Locate the cell with the specified text and output its [X, Y] center coordinate. 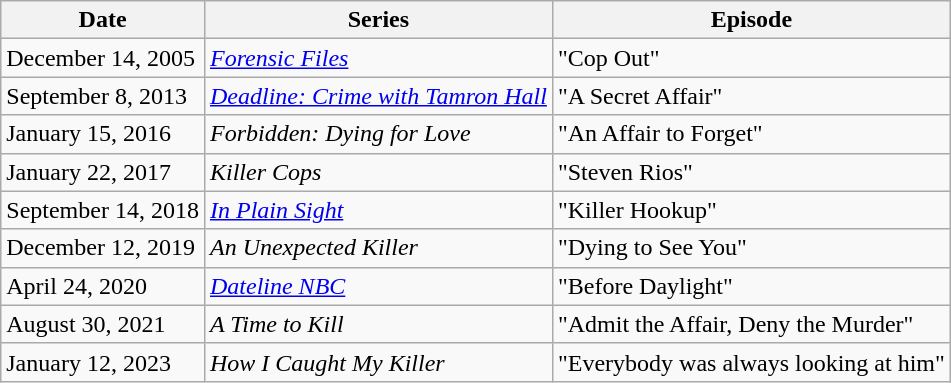
In Plain Sight [378, 210]
Date [103, 20]
September 8, 2013 [103, 96]
"Everybody was always looking at him" [751, 362]
Series [378, 20]
Deadline: Crime with Tamron Hall [378, 96]
August 30, 2021 [103, 324]
Episode [751, 20]
How I Caught My Killer [378, 362]
"Killer Hookup" [751, 210]
September 14, 2018 [103, 210]
Forbidden: Dying for Love [378, 134]
"Cop Out" [751, 58]
"Steven Rios" [751, 172]
January 12, 2023 [103, 362]
January 15, 2016 [103, 134]
"An Affair to Forget" [751, 134]
April 24, 2020 [103, 286]
"Dying to See You" [751, 248]
Forensic Files [378, 58]
Killer Cops [378, 172]
December 14, 2005 [103, 58]
"Before Daylight" [751, 286]
"Admit the Affair, Deny the Murder" [751, 324]
A Time to Kill [378, 324]
An Unexpected Killer [378, 248]
January 22, 2017 [103, 172]
December 12, 2019 [103, 248]
"A Secret Affair" [751, 96]
Dateline NBC [378, 286]
